Return the [x, y] coordinate for the center point of the cell that contains the specified text.  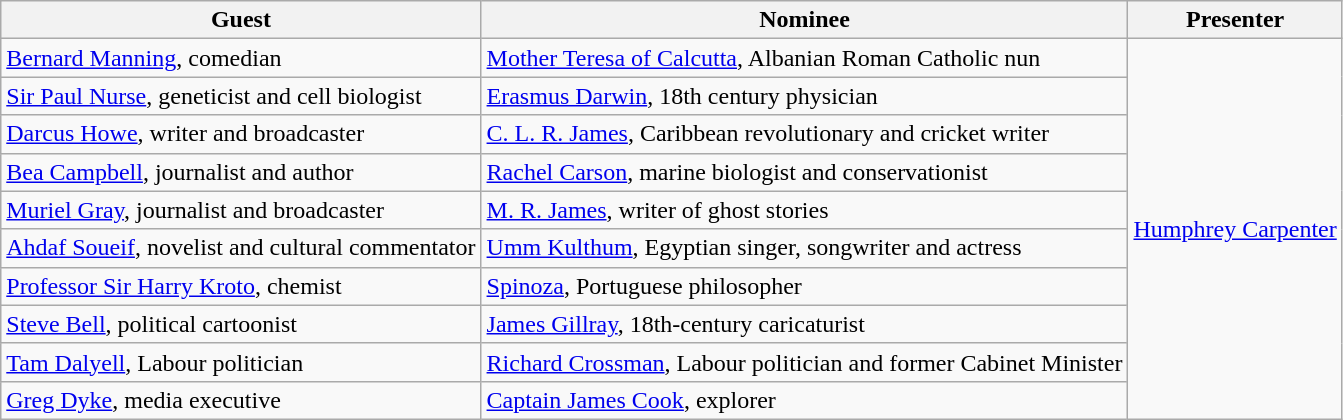
Darcus Howe, writer and broadcaster [241, 134]
M. R. James, writer of ghost stories [804, 210]
Rachel Carson, marine biologist and conservationist [804, 172]
Sir Paul Nurse, geneticist and cell biologist [241, 96]
Nominee [804, 20]
Muriel Gray, journalist and broadcaster [241, 210]
Bernard Manning, comedian [241, 58]
Humphrey Carpenter [1235, 230]
Guest [241, 20]
Professor Sir Harry Kroto, chemist [241, 286]
Bea Campbell, journalist and author [241, 172]
Spinoza, Portuguese philosopher [804, 286]
Steve Bell, political cartoonist [241, 324]
James Gillray, 18th-century caricaturist [804, 324]
Tam Dalyell, Labour politician [241, 362]
Presenter [1235, 20]
Richard Crossman, Labour politician and former Cabinet Minister [804, 362]
Mother Teresa of Calcutta, Albanian Roman Catholic nun [804, 58]
Erasmus Darwin, 18th century physician [804, 96]
Umm Kulthum, Egyptian singer, songwriter and actress [804, 248]
Captain James Cook, explorer [804, 400]
Greg Dyke, media executive [241, 400]
C. L. R. James, Caribbean revolutionary and cricket writer [804, 134]
Ahdaf Soueif, novelist and cultural commentator [241, 248]
